Return (X, Y) of the center of cell containing provided text 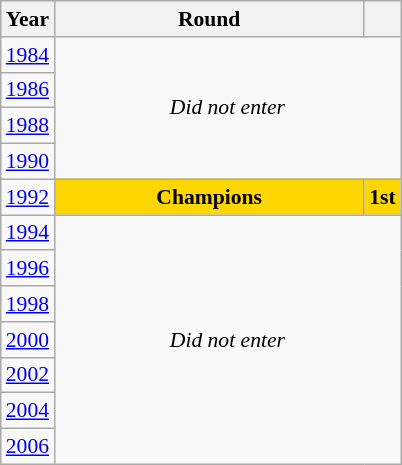
1996 (28, 269)
1992 (28, 197)
1990 (28, 162)
1986 (28, 90)
2006 (28, 447)
2000 (28, 340)
Champions (209, 197)
1st (382, 197)
2004 (28, 411)
Year (28, 19)
1984 (28, 55)
1998 (28, 304)
1988 (28, 126)
1994 (28, 233)
Round (209, 19)
2002 (28, 375)
